Detect which cell encompasses the target text, then output its [x, y] center coordinate. 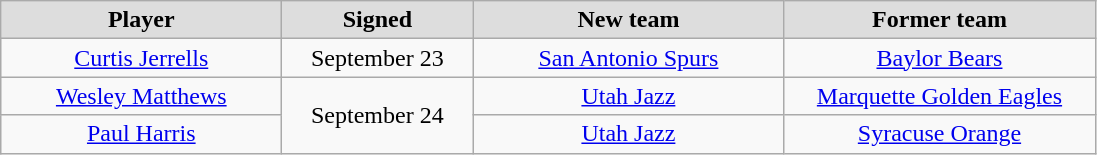
Wesley Matthews [142, 96]
Curtis Jerrells [142, 58]
Syracuse Orange [940, 134]
September 24 [378, 115]
Signed [378, 20]
Former team [940, 20]
Paul Harris [142, 134]
Player [142, 20]
New team [628, 20]
September 23 [378, 58]
San Antonio Spurs [628, 58]
Marquette Golden Eagles [940, 96]
Baylor Bears [940, 58]
